Identify which cell holds the provided text, then report its [x, y] central coordinate. 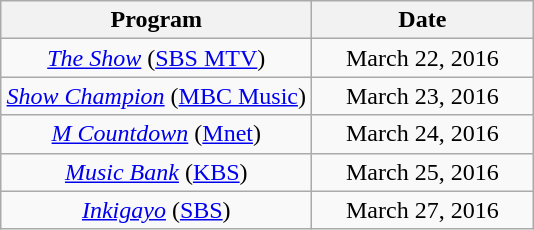
The Show (SBS MTV) [156, 58]
M Countdown (Mnet) [156, 134]
March 24, 2016 [422, 134]
Show Champion (MBC Music) [156, 96]
March 23, 2016 [422, 96]
March 27, 2016 [422, 210]
Program [156, 20]
Inkigayo (SBS) [156, 210]
March 22, 2016 [422, 58]
Date [422, 20]
March 25, 2016 [422, 172]
Music Bank (KBS) [156, 172]
